Detect which cell encompasses the target text, then output its (x, y) center coordinate. 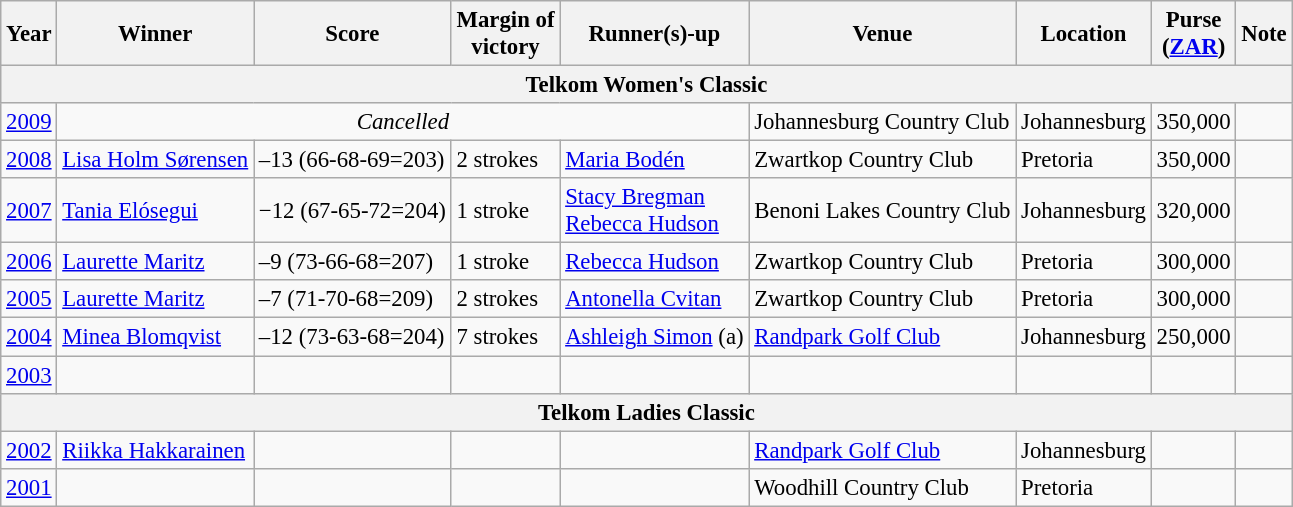
Riikka Hakkarainen (156, 450)
Purse(ZAR) (1194, 34)
Score (353, 34)
2003 (29, 375)
2005 (29, 299)
Antonella Cvitan (654, 299)
2007 (29, 210)
Telkom Women's Classic (646, 85)
Venue (882, 34)
Note (1264, 34)
−12 (67-65-72=204) (353, 210)
Woodhill Country Club (882, 487)
Location (1084, 34)
Cancelled (403, 122)
Maria Bodén (654, 160)
Benoni Lakes Country Club (882, 210)
2009 (29, 122)
–7 (71-70-68=209) (353, 299)
Ashleigh Simon (a) (654, 337)
Winner (156, 34)
Rebecca Hudson (654, 262)
Tania Elósegui (156, 210)
–12 (73-63-68=204) (353, 337)
–13 (66-68-69=203) (353, 160)
Lisa Holm Sørensen (156, 160)
Runner(s)-up (654, 34)
Stacy Bregman Rebecca Hudson (654, 210)
2004 (29, 337)
2006 (29, 262)
Johannesburg Country Club (882, 122)
Year (29, 34)
250,000 (1194, 337)
2008 (29, 160)
Telkom Ladies Classic (646, 412)
7 strokes (506, 337)
Minea Blomqvist (156, 337)
–9 (73-66-68=207) (353, 262)
2001 (29, 487)
2002 (29, 450)
Margin ofvictory (506, 34)
320,000 (1194, 210)
